Find where the given text appears and provide that cell's center as (X, Y) coordinate. 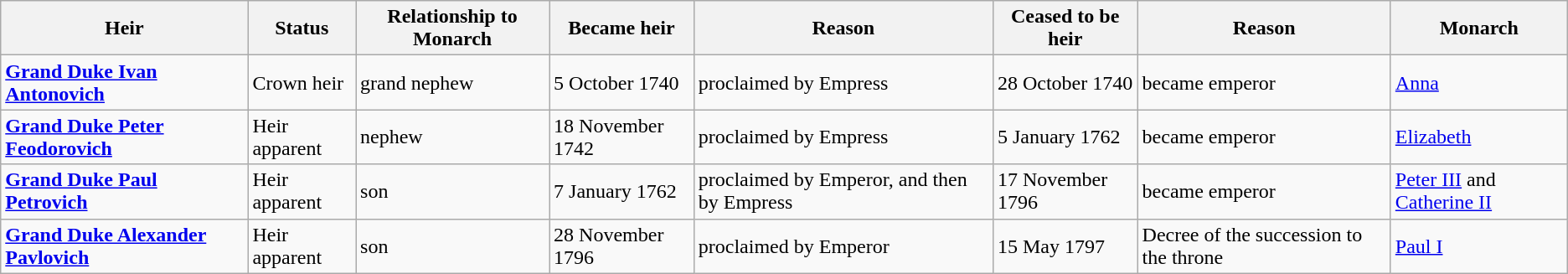
grand nephew (452, 82)
Decree of the succession to the throne (1264, 246)
17 November 1796 (1065, 191)
Monarch (1479, 28)
28 October 1740 (1065, 82)
Crown heir (302, 82)
Status (302, 28)
Heir (124, 28)
Grand Duke Peter Feodorovich (124, 137)
Grand Duke Paul Petrovich (124, 191)
Anna (1479, 82)
Ceased to be heir (1065, 28)
Grand Duke Ivan Antonovich (124, 82)
proclaimed by Emperor, and then by Empress (843, 191)
5 October 1740 (622, 82)
28 November 1796 (622, 246)
7 January 1762 (622, 191)
Relationship to Monarch (452, 28)
Elizabeth (1479, 137)
nephew (452, 137)
Paul I (1479, 246)
proclaimed by Emperor (843, 246)
18 November 1742 (622, 137)
5 January 1762 (1065, 137)
Became heir (622, 28)
15 May 1797 (1065, 246)
Peter III and Catherine II (1479, 191)
Grand Duke Alexander Pavlovich (124, 246)
